Provide the (X, Y) coordinate of the cell's center where the given text is located.  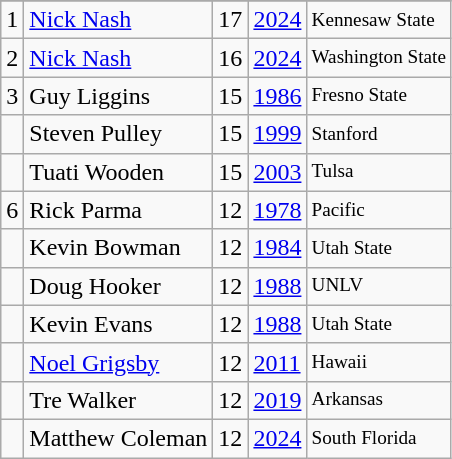
1999 (278, 134)
1 (12, 20)
Kennesaw State (379, 20)
2003 (278, 172)
6 (12, 210)
Doug Hooker (118, 286)
Kevin Bowman (118, 248)
UNLV (379, 286)
16 (230, 58)
1986 (278, 96)
1984 (278, 248)
Tre Walker (118, 400)
2 (12, 58)
South Florida (379, 438)
Rick Parma (118, 210)
Stanford (379, 134)
Washington State (379, 58)
1978 (278, 210)
Arkansas (379, 400)
17 (230, 20)
Matthew Coleman (118, 438)
Fresno State (379, 96)
Tulsa (379, 172)
2019 (278, 400)
Noel Grigsby (118, 362)
Pacific (379, 210)
3 (12, 96)
Steven Pulley (118, 134)
Guy Liggins (118, 96)
Kevin Evans (118, 324)
2011 (278, 362)
Hawaii (379, 362)
Tuati Wooden (118, 172)
